Extract the (X, Y) coordinate from the center of the cell holding the provided text.  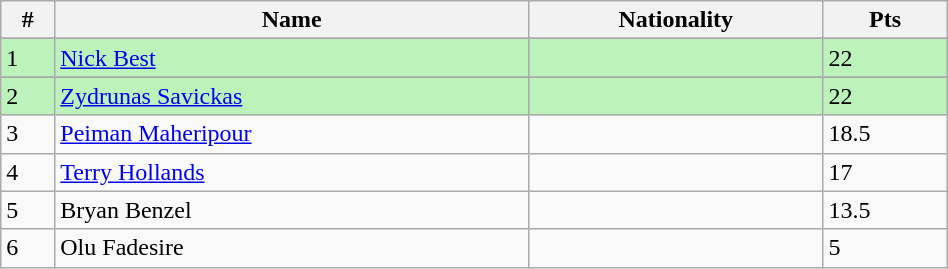
Olu Fadesire (292, 248)
3 (28, 134)
13.5 (885, 210)
4 (28, 172)
Nationality (676, 20)
17 (885, 172)
Peiman Maheripour (292, 134)
Nick Best (292, 58)
Zydrunas Savickas (292, 96)
# (28, 20)
Terry Hollands (292, 172)
6 (28, 248)
18.5 (885, 134)
2 (28, 96)
1 (28, 58)
Name (292, 20)
Bryan Benzel (292, 210)
Pts (885, 20)
